Scan for the cell matching the given text and deliver its (X, Y) coordinate at center. 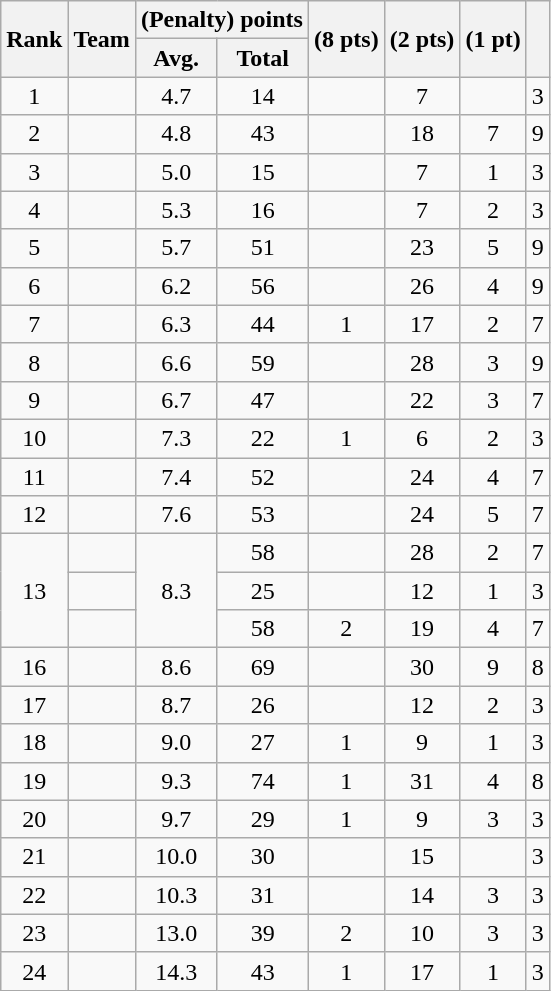
25 (263, 591)
8.3 (176, 591)
6.3 (176, 324)
47 (263, 400)
10.3 (176, 895)
53 (263, 515)
9.7 (176, 819)
4.8 (176, 134)
10.0 (176, 857)
52 (263, 477)
13.0 (176, 933)
69 (263, 667)
6.7 (176, 400)
(2 pts) (422, 39)
(Penalty) points (222, 20)
9.3 (176, 781)
9.0 (176, 743)
14.3 (176, 971)
44 (263, 324)
7.3 (176, 438)
39 (263, 933)
51 (263, 248)
8.6 (176, 667)
7.6 (176, 515)
5.3 (176, 210)
4.7 (176, 96)
6.2 (176, 286)
11 (34, 477)
5.0 (176, 172)
Avg. (176, 58)
56 (263, 286)
21 (34, 857)
Rank (34, 39)
Total (263, 58)
(8 pts) (346, 39)
6.6 (176, 362)
59 (263, 362)
27 (263, 743)
5.7 (176, 248)
29 (263, 819)
7.4 (176, 477)
13 (34, 591)
74 (263, 781)
20 (34, 819)
Team (102, 39)
8.7 (176, 705)
(1 pt) (493, 39)
